Scan for the cell matching the given text and deliver its [X, Y] coordinate at center. 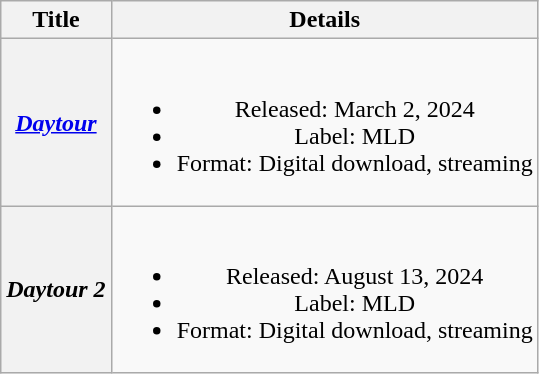
Daytour 2 [56, 290]
Released: August 13, 2024Label: MLDFormat: Digital download, streaming [324, 290]
Released: March 2, 2024Label: MLDFormat: Digital download, streaming [324, 122]
Daytour [56, 122]
Details [324, 20]
Title [56, 20]
